Extract the [x, y] coordinate from the center of the cell holding the provided text.  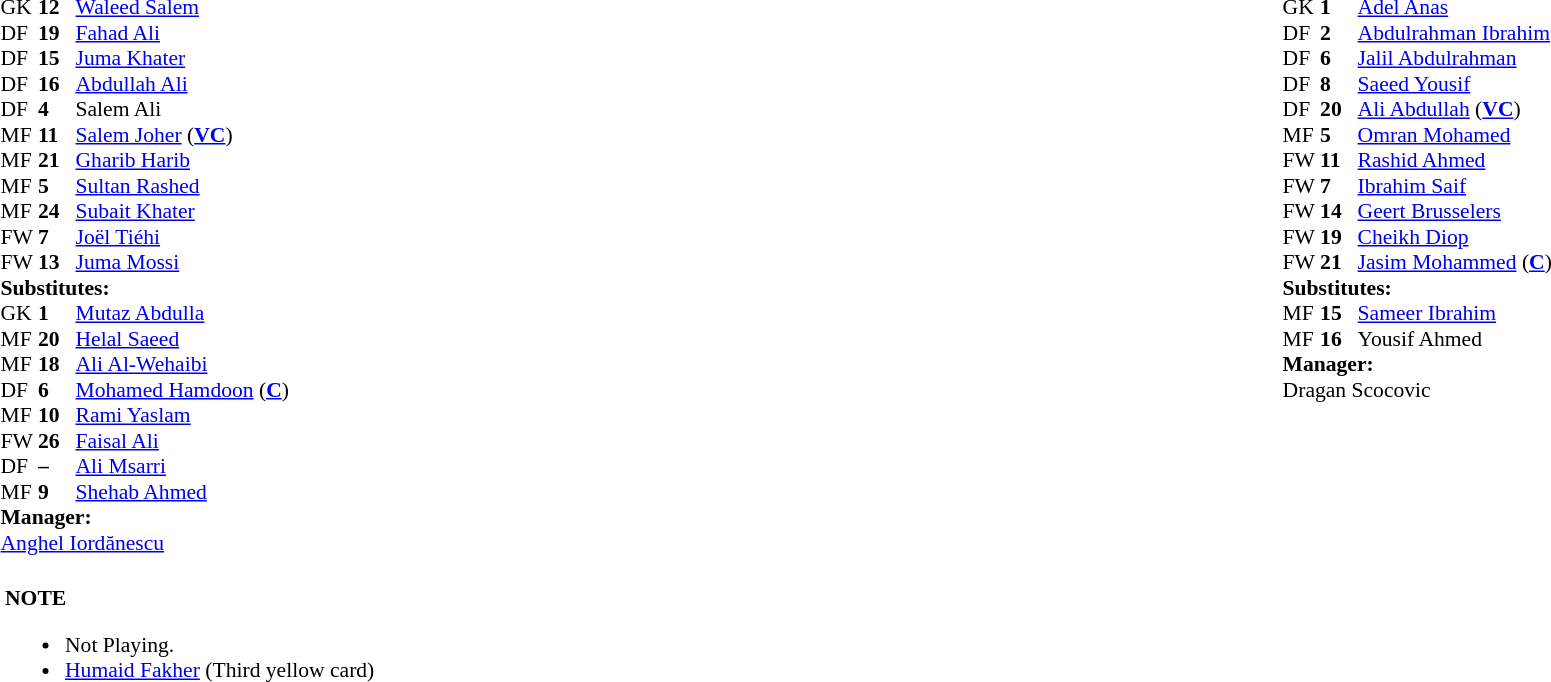
1 [57, 313]
GK [19, 313]
14 [1339, 211]
2 [1339, 33]
Gharib Harib [182, 161]
Faisal Ali [182, 441]
Mutaz Abdulla [182, 313]
Abdullah Ali [182, 84]
Juma Khater [182, 59]
Ali Al-Wehaibi [182, 365]
Substitutes: [144, 288]
26 [57, 441]
Subait Khater [182, 211]
Mohamed Hamdoon (C) [182, 390]
8 [1339, 84]
Shehab Ahmed [182, 492]
Manager: [144, 517]
24 [57, 211]
10 [57, 415]
Fahad Ali [182, 33]
18 [57, 365]
Juma Mossi [182, 263]
Helal Saeed [182, 339]
– [57, 467]
13 [57, 263]
9 [57, 492]
Salem Ali [182, 109]
Sultan Rashed [182, 186]
Salem Joher (VC) [182, 135]
4 [57, 109]
Rami Yaslam [182, 415]
Ali Msarri [182, 467]
Joël Tiéhi [182, 237]
Anghel Iordănescu [144, 543]
